For the text-containing cell, return its midpoint in (X, Y) coordinate format. 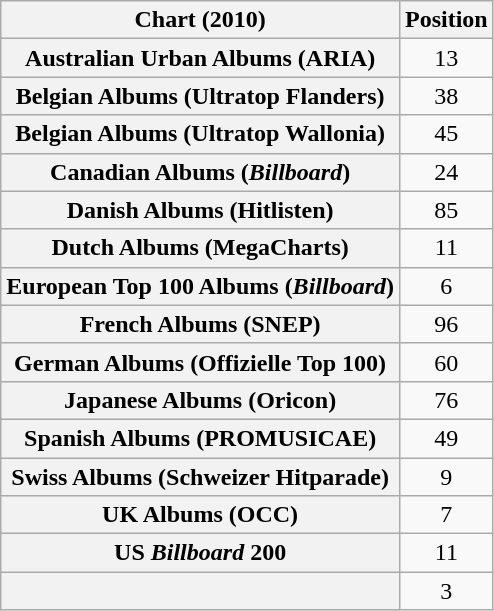
Belgian Albums (Ultratop Flanders) (200, 96)
Dutch Albums (MegaCharts) (200, 248)
3 (446, 591)
French Albums (SNEP) (200, 324)
Chart (2010) (200, 20)
UK Albums (OCC) (200, 515)
US Billboard 200 (200, 553)
7 (446, 515)
European Top 100 Albums (Billboard) (200, 286)
13 (446, 58)
Australian Urban Albums (ARIA) (200, 58)
49 (446, 438)
60 (446, 362)
Canadian Albums (Billboard) (200, 172)
German Albums (Offizielle Top 100) (200, 362)
6 (446, 286)
Spanish Albums (PROMUSICAE) (200, 438)
38 (446, 96)
76 (446, 400)
Position (446, 20)
Swiss Albums (Schweizer Hitparade) (200, 477)
96 (446, 324)
24 (446, 172)
Danish Albums (Hitlisten) (200, 210)
45 (446, 134)
9 (446, 477)
85 (446, 210)
Belgian Albums (Ultratop Wallonia) (200, 134)
Japanese Albums (Oricon) (200, 400)
